Identify which cell holds the provided text, then report its (X, Y) central coordinate. 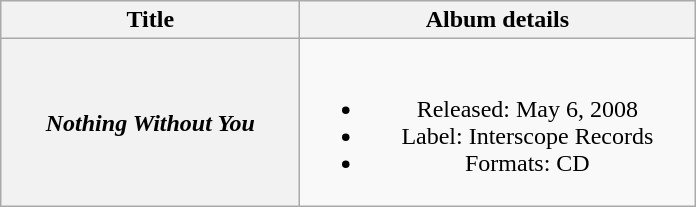
Title (150, 20)
Nothing Without You (150, 122)
Album details (498, 20)
Released: May 6, 2008Label: Interscope RecordsFormats: CD (498, 122)
